For the text-containing cell, return its midpoint in [X, Y] coordinate format. 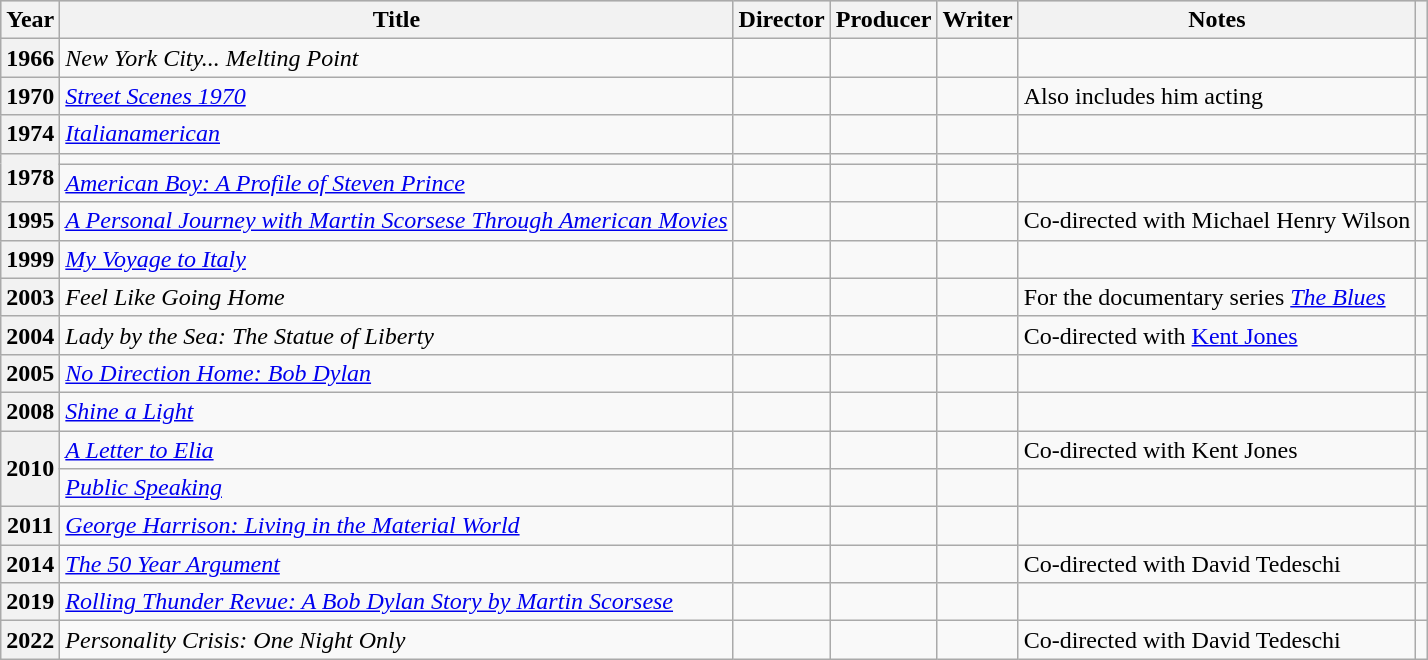
American Boy: A Profile of Steven Prince [396, 183]
2010 [30, 468]
No Direction Home: Bob Dylan [396, 373]
Notes [1217, 20]
George Harrison: Living in the Material World [396, 526]
2019 [30, 602]
For the documentary series The Blues [1217, 297]
2003 [30, 297]
1999 [30, 259]
1970 [30, 96]
Lady by the Sea: The Statue of Liberty [396, 335]
Personality Crisis: One Night Only [396, 640]
2005 [30, 373]
New York City... Melting Point [396, 58]
The 50 Year Argument [396, 564]
A Personal Journey with Martin Scorsese Through American Movies [396, 221]
Year [30, 20]
2022 [30, 640]
1974 [30, 134]
Co-directed with Michael Henry Wilson [1217, 221]
Street Scenes 1970 [396, 96]
1966 [30, 58]
Title [396, 20]
Also includes him acting [1217, 96]
Feel Like Going Home [396, 297]
1995 [30, 221]
Writer [978, 20]
2014 [30, 564]
2004 [30, 335]
Rolling Thunder Revue: A Bob Dylan Story by Martin Scorsese [396, 602]
Public Speaking [396, 488]
Director [782, 20]
A Letter to Elia [396, 449]
2008 [30, 411]
2011 [30, 526]
Shine a Light [396, 411]
Italianamerican [396, 134]
Producer [884, 20]
My Voyage to Italy [396, 259]
1978 [30, 178]
